Identify which cell holds the provided text, then report its [x, y] central coordinate. 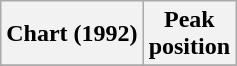
Chart (1992) [72, 34]
Peakposition [189, 34]
